Search for the cell housing the specified text and yield its [x, y] center coordinate. 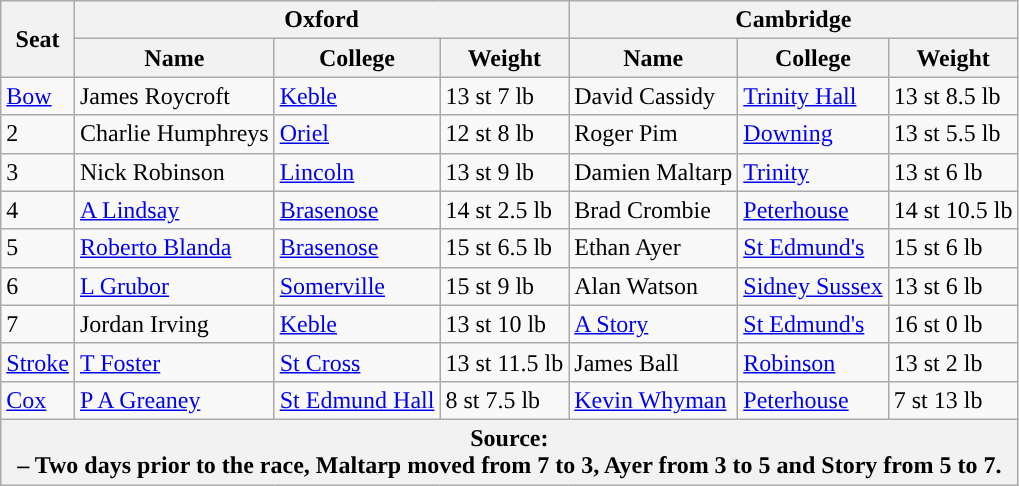
Roger Pim [654, 134]
L Grubor [174, 286]
14 st 2.5 lb [504, 210]
Damien Maltarp [654, 172]
James Ball [654, 362]
14 st 10.5 lb [953, 210]
Jordan Irving [174, 324]
A Story [654, 324]
Robinson [813, 362]
Oriel [357, 134]
15 st 6.5 lb [504, 248]
16 st 0 lb [953, 324]
Oxford [321, 20]
P A Greaney [174, 400]
Somerville [357, 286]
Cambridge [794, 20]
13 st 2 lb [953, 362]
Alan Watson [654, 286]
7 [38, 324]
2 [38, 134]
13 st 8.5 lb [953, 96]
4 [38, 210]
Charlie Humphreys [174, 134]
5 [38, 248]
Lincoln [357, 172]
Brad Crombie [654, 210]
Roberto Blanda [174, 248]
13 st 5.5 lb [953, 134]
12 st 8 lb [504, 134]
A Lindsay [174, 210]
T Foster [174, 362]
Bow [38, 96]
Cox [38, 400]
15 st 9 lb [504, 286]
Kevin Whyman [654, 400]
Nick Robinson [174, 172]
Sidney Sussex [813, 286]
Trinity Hall [813, 96]
13 st 10 lb [504, 324]
Seat [38, 39]
7 st 13 lb [953, 400]
Downing [813, 134]
Trinity [813, 172]
James Roycroft [174, 96]
David Cassidy [654, 96]
St Cross [357, 362]
15 st 6 lb [953, 248]
3 [38, 172]
Ethan Ayer [654, 248]
Source: – Two days prior to the race, Maltarp moved from 7 to 3, Ayer from 3 to 5 and Story from 5 to 7. [510, 452]
St Edmund Hall [357, 400]
6 [38, 286]
13 st 7 lb [504, 96]
Stroke [38, 362]
13 st 9 lb [504, 172]
13 st 11.5 lb [504, 362]
8 st 7.5 lb [504, 400]
